Determine the (x, y) coordinate at the center of the cell enclosing the given text.  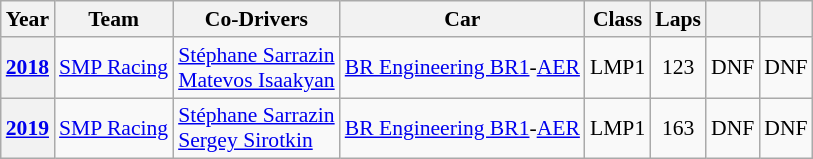
Stéphane Sarrazin Matevos Isaakyan (256, 68)
Co-Drivers (256, 19)
Stéphane Sarrazin Sergey Sirotkin (256, 128)
163 (678, 128)
123 (678, 68)
Team (114, 19)
2019 (28, 128)
Class (618, 19)
Laps (678, 19)
2018 (28, 68)
Year (28, 19)
Car (462, 19)
